Determine the [X, Y] coordinate at the center of the cell enclosing the given text.  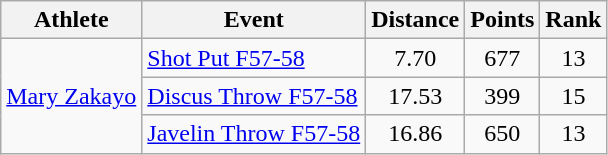
650 [502, 134]
Mary Zakayo [72, 96]
7.70 [416, 58]
399 [502, 96]
Javelin Throw F57-58 [254, 134]
677 [502, 58]
Points [502, 20]
15 [574, 96]
Rank [574, 20]
Athlete [72, 20]
Event [254, 20]
Shot Put F57-58 [254, 58]
Discus Throw F57-58 [254, 96]
17.53 [416, 96]
Distance [416, 20]
16.86 [416, 134]
